Extract the [x, y] coordinate from the center of the cell holding the provided text.  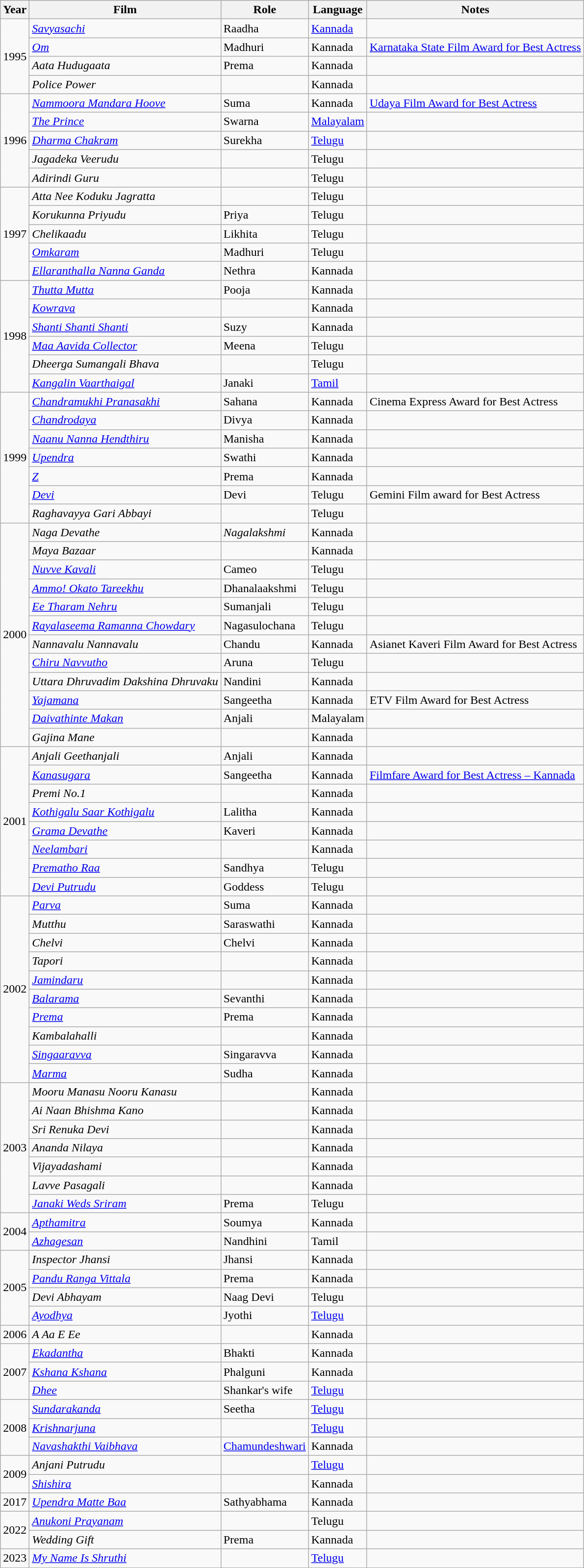
1998 [15, 336]
Dharma Chakram [125, 140]
Ee Tharam Nehru [125, 607]
Sundarakanda [125, 1409]
Raghavayya Gari Abbayi [125, 513]
Filmfare Award for Best Actress – Kannada [475, 774]
Kowrava [125, 308]
Apthamitra [125, 1222]
Upendra Matte Baa [125, 1502]
Phalguni [265, 1371]
Language [337, 10]
Soumya [265, 1222]
Dhee [125, 1390]
Balarama [125, 998]
Naag Devi [265, 1297]
Mutthu [125, 924]
Kangalin Vaarthaigal [125, 383]
Savyasachi [125, 28]
Wedding Gift [125, 1540]
Gajina Mane [125, 737]
Police Power [125, 84]
Surekha [265, 140]
Nandini [265, 681]
2017 [15, 1502]
2007 [15, 1371]
Aruna [265, 663]
Upendra [125, 457]
Manisha [265, 439]
Dheerga Sumangali Bhava [125, 364]
Kanasugara [125, 774]
2009 [15, 1474]
Adirindi Guru [125, 177]
Nandhini [265, 1241]
Maya Bazaar [125, 551]
Devi Putrudu [125, 887]
ETV Film Award for Best Actress [475, 700]
Shanti Shanti Shanti [125, 327]
Meena [265, 346]
Maa Aavida Collector [125, 346]
The Prince [125, 122]
Chelikaadu [125, 234]
Lalitha [265, 812]
Chamundeshwari [265, 1446]
Anukoni Prayanam [125, 1521]
1996 [15, 140]
Singaravva [265, 1054]
Shankar's wife [265, 1390]
Ekadantha [125, 1353]
Sahana [265, 401]
Priya [265, 215]
Likhita [265, 234]
Swathi [265, 457]
Om [125, 47]
A Aa E Ee [125, 1334]
Raadha [265, 28]
2006 [15, 1334]
Mooru Manasu Nooru Kanasu [125, 1092]
Prematho Raa [125, 868]
2001 [15, 821]
Seetha [265, 1409]
Janaki [265, 383]
Sandhya [265, 868]
Singaaravva [125, 1054]
Chiru Navvutho [125, 663]
Kaveri [265, 831]
Jamindaru [125, 980]
Daivathinte Makan [125, 719]
Film [125, 10]
Sevanthi [265, 998]
Ellaranthalla Nanna Ganda [125, 271]
Grama Devathe [125, 831]
Gemini Film award for Best Actress [475, 495]
Naanu Nanna Hendthiru [125, 439]
Marma [125, 1073]
Sri Renuka Devi [125, 1129]
Chandramukhi Pranasakhi [125, 401]
2003 [15, 1147]
Nethra [265, 271]
Cameo [265, 570]
Naga Devathe [125, 532]
Thutta Mutta [125, 290]
Janaki Weds Sriram [125, 1204]
Korukunna Priyudu [125, 215]
Parva [125, 905]
Kambalahalli [125, 1036]
Premi No.1 [125, 793]
Neelambari [125, 849]
Pooja [265, 290]
Nammoora Mandara Hoove [125, 103]
Krishnarjuna [125, 1428]
Bhakti [265, 1353]
Karnataka State Film Award for Best Actress [475, 47]
Chandrodaya [125, 420]
Lavve Pasagali [125, 1185]
Goddess [265, 887]
Nannavalu Nannavalu [125, 644]
Azhagesan [125, 1241]
Kshana Kshana [125, 1371]
Jyothi [265, 1316]
Navashakthi Vaibhava [125, 1446]
Swarna [265, 122]
Nagalakshmi [265, 532]
2005 [15, 1288]
Asianet Kaveri Film Award for Best Actress [475, 644]
Yajamana [125, 700]
Inspector Jhansi [125, 1260]
Year [15, 10]
Tapori [125, 961]
Sumanjali [265, 607]
Ai Naan Bhishma Kano [125, 1110]
2022 [15, 1530]
1999 [15, 457]
Z [125, 476]
Divya [265, 420]
Ammo! Okato Tareekhu [125, 588]
Anjali Geethanjali [125, 756]
Jhansi [265, 1260]
Saraswathi [265, 924]
Devi Abhayam [125, 1297]
1997 [15, 233]
Udaya Film Award for Best Actress [475, 103]
Suzy [265, 327]
Omkaram [125, 252]
Shishira [125, 1484]
Notes [475, 10]
Aata Hudugaata [125, 66]
Atta Nee Koduku Jagratta [125, 196]
2008 [15, 1427]
Vijayadashami [125, 1167]
Jagadeka Veerudu [125, 159]
Rayalaseema Ramanna Chowdary [125, 625]
Dhanalaakshmi [265, 588]
2004 [15, 1232]
Chandu [265, 644]
Ananda Nilaya [125, 1148]
Ayodhya [125, 1316]
2023 [15, 1558]
1995 [15, 56]
2000 [15, 634]
Sathyabhama [265, 1502]
Anjani Putrudu [125, 1465]
Pandu Ranga Vittala [125, 1278]
2002 [15, 989]
My Name Is Shruthi [125, 1558]
Cinema Express Award for Best Actress [475, 401]
Kothigalu Saar Kothigalu [125, 812]
Role [265, 10]
Nagasulochana [265, 625]
Nuvve Kavali [125, 570]
Sudha [265, 1073]
Uttara Dhruvadim Dakshina Dhruvaku [125, 681]
